Pinpoint the cell where the given text exists, returning its [X, Y] midpoint coordinate. 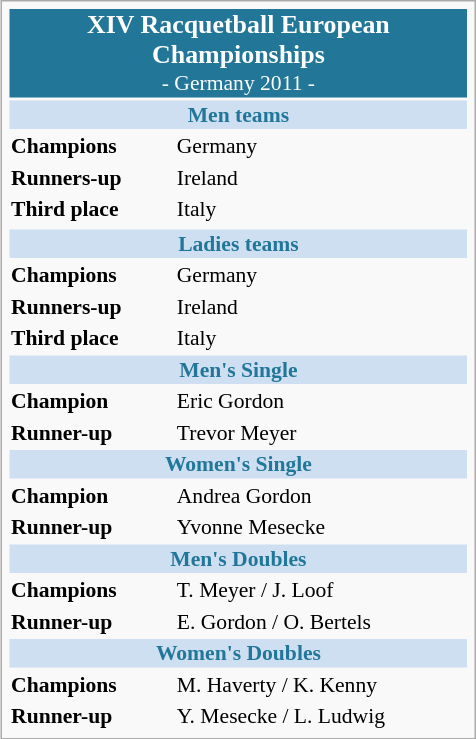
Trevor Meyer [321, 432]
Women's Single [239, 464]
Women's Doubles [239, 653]
Yvonne Mesecke [321, 527]
Men's Doubles [239, 558]
XIV Racquetball European Championships- Germany 2011 - [239, 53]
Y. Mesecke / L. Ludwig [321, 716]
M. Haverty / K. Kenny [321, 684]
Eric Gordon [321, 401]
Ladies teams [239, 243]
Men's Single [239, 369]
T. Meyer / J. Loof [321, 590]
E. Gordon / O. Bertels [321, 621]
Men teams [239, 114]
Andrea Gordon [321, 495]
